Extract the (X, Y) coordinate from the center of the cell holding the provided text.  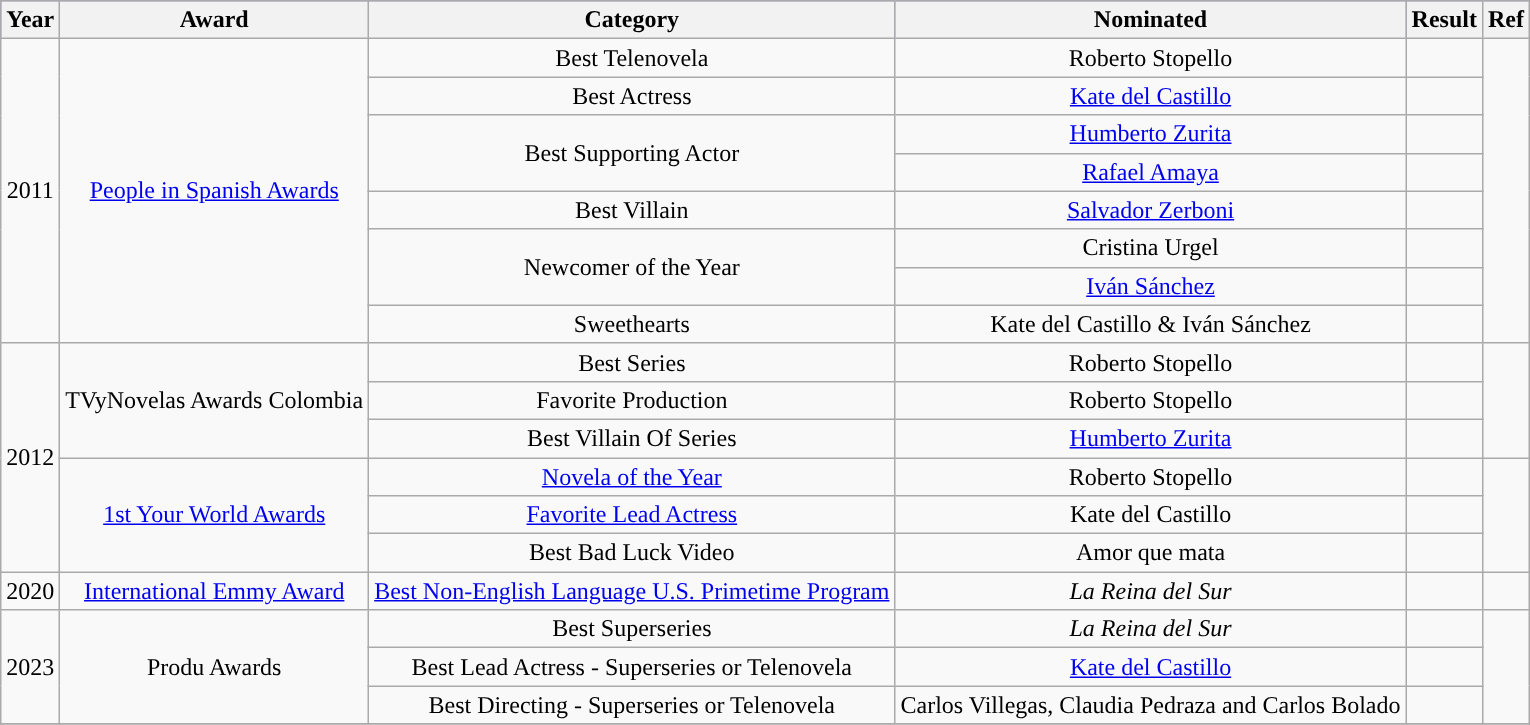
Produ Awards (214, 667)
Best Lead Actress - Superseries or Telenovela (632, 667)
Best Directing - Superseries or Telenovela (632, 705)
Best Superseries (632, 629)
Favorite Lead Actress (632, 515)
Kate del Castillo & Iván Sánchez (1150, 324)
Favorite Production (632, 400)
Iván Sánchez (1150, 286)
TVyNovelas Awards Colombia (214, 400)
International Emmy Award (214, 591)
People in Spanish Awards (214, 191)
Amor que mata (1150, 553)
Best Bad Luck Video (632, 553)
2012 (30, 457)
Best Villain (632, 210)
1st Your World Awards (214, 515)
2020 (30, 591)
Year (30, 20)
Salvador Zerboni (1150, 210)
2023 (30, 667)
Best Series (632, 362)
Result (1444, 20)
Best Villain Of Series (632, 438)
Ref (1506, 20)
Category (632, 20)
Rafael Amaya (1150, 172)
Cristina Urgel (1150, 248)
Nominated (1150, 20)
2011 (30, 191)
Newcomer of the Year (632, 267)
Best Actress (632, 96)
Carlos Villegas, Claudia Pedraza and Carlos Bolado (1150, 705)
Best Supporting Actor (632, 153)
Novela of the Year (632, 477)
Sweethearts (632, 324)
Best Telenovela (632, 58)
Best Non-English Language U.S. Primetime Program (632, 591)
Award (214, 20)
